For the text-containing cell, return its midpoint in [x, y] coordinate format. 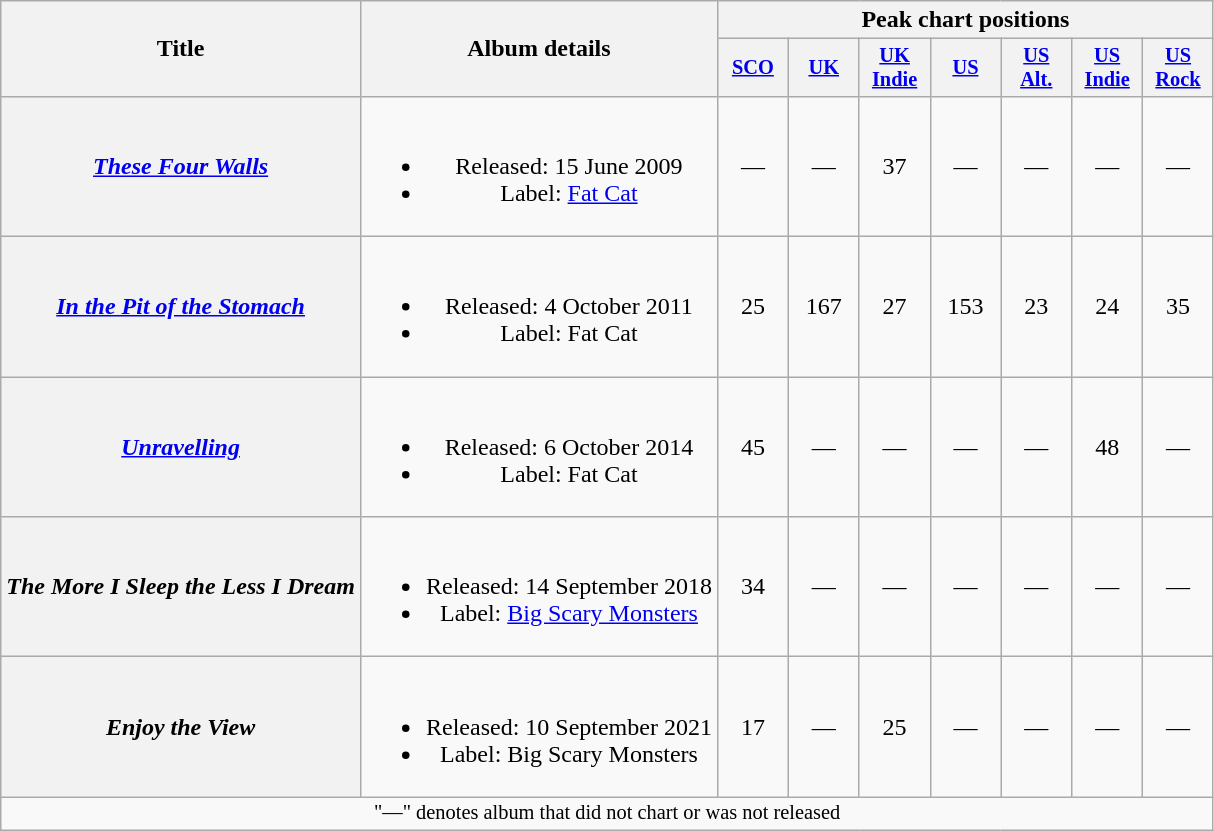
Album details [538, 49]
In the Pit of the Stomach [181, 307]
The More I Sleep the Less I Dream [181, 587]
Released: 14 September 2018Label: Big Scary Monsters [538, 587]
17 [752, 727]
"—" denotes album that did not chart or was not released [608, 814]
USAlt. [1036, 68]
Enjoy the View [181, 727]
27 [894, 307]
153 [966, 307]
US [966, 68]
Peak chart positions [965, 20]
These Four Walls [181, 166]
24 [1108, 307]
48 [1108, 447]
Released: 6 October 2014Label: Fat Cat [538, 447]
167 [824, 307]
USRock [1178, 68]
37 [894, 166]
UK [824, 68]
Released: 15 June 2009Label: Fat Cat [538, 166]
SCO [752, 68]
Title [181, 49]
USIndie [1108, 68]
Released: 4 October 2011Label: Fat Cat [538, 307]
45 [752, 447]
Unravelling [181, 447]
Released: 10 September 2021Label: Big Scary Monsters [538, 727]
35 [1178, 307]
UKIndie [894, 68]
23 [1036, 307]
34 [752, 587]
